Locate the cell with the specified text and output its [x, y] center coordinate. 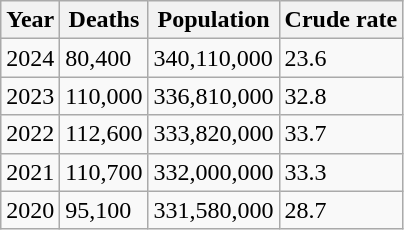
340,110,000 [214, 58]
Deaths [104, 20]
2021 [30, 172]
110,700 [104, 172]
Year [30, 20]
336,810,000 [214, 96]
2023 [30, 96]
23.6 [341, 58]
95,100 [104, 210]
110,000 [104, 96]
2020 [30, 210]
28.7 [341, 210]
33.7 [341, 134]
332,000,000 [214, 172]
333,820,000 [214, 134]
2022 [30, 134]
80,400 [104, 58]
Population [214, 20]
32.8 [341, 96]
2024 [30, 58]
112,600 [104, 134]
Crude rate [341, 20]
33.3 [341, 172]
331,580,000 [214, 210]
